For the text-containing cell, return its midpoint in (X, Y) coordinate format. 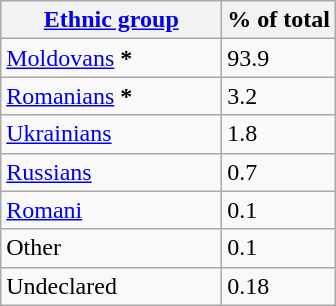
Moldovans * (112, 58)
Romanians * (112, 96)
0.7 (279, 172)
93.9 (279, 58)
Ethnic group (112, 20)
Other (112, 248)
0.18 (279, 286)
% of total (279, 20)
Undeclared (112, 286)
Romani (112, 210)
Russians (112, 172)
1.8 (279, 134)
Ukrainians (112, 134)
3.2 (279, 96)
